Capture the cell that displays the provided text and extract its [x, y] central coordinate. 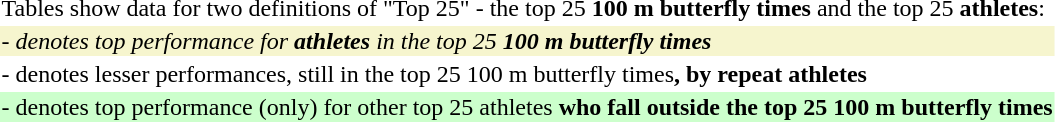
- denotes lesser performances, still in the top 25 100 m butterfly times, by repeat athletes [527, 74]
- denotes top performance for athletes in the top 25 100 m butterfly times [527, 41]
- denotes top performance (only) for other top 25 athletes who fall outside the top 25 100 m butterfly times [527, 107]
